For the text-containing cell, return its midpoint in (X, Y) coordinate format. 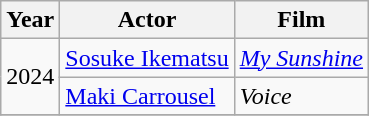
Film (301, 20)
My Sunshine (301, 58)
Voice (301, 96)
Actor (147, 20)
Sosuke Ikematsu (147, 58)
Maki Carrousel (147, 96)
2024 (30, 77)
Year (30, 20)
